Find where the given text appears and provide that cell's center as [x, y] coordinate. 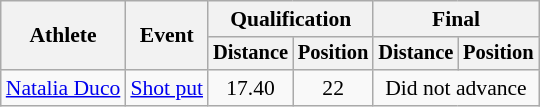
Qualification [290, 19]
Natalia Duco [64, 88]
17.40 [250, 88]
Did not advance [456, 88]
Shot put [166, 88]
22 [333, 88]
Athlete [64, 36]
Event [166, 36]
Final [456, 19]
